Search for the cell housing the specified text and yield its [x, y] center coordinate. 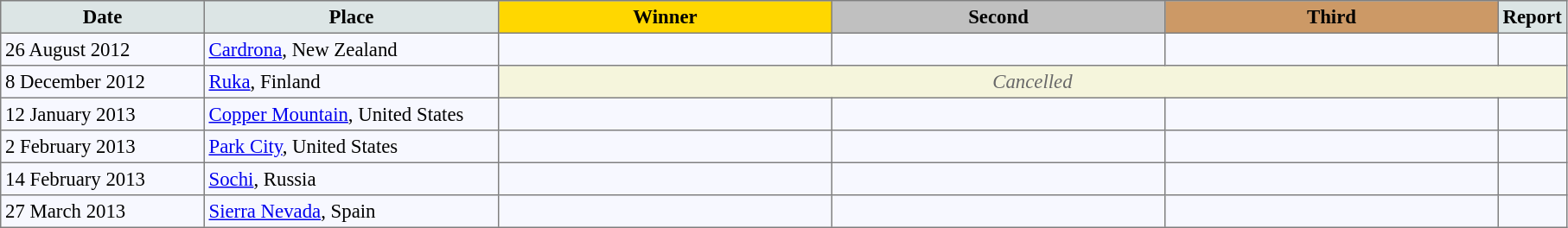
Ruka, Finland [351, 82]
Cancelled [1032, 82]
Second [998, 17]
Copper Mountain, United States [351, 114]
Sierra Nevada, Spain [351, 212]
14 February 2013 [103, 179]
12 January 2013 [103, 114]
Date [103, 17]
Cardrona, New Zealand [351, 49]
Park City, United States [351, 147]
Winner [666, 17]
2 February 2013 [103, 147]
Place [351, 17]
26 August 2012 [103, 49]
Sochi, Russia [351, 179]
Report [1532, 17]
Third [1332, 17]
27 March 2013 [103, 212]
8 December 2012 [103, 82]
